Find where the given text appears and provide that cell's center as [x, y] coordinate. 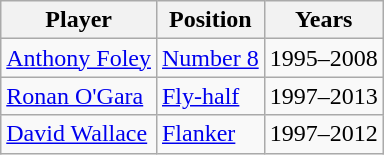
Number 8 [210, 58]
1997–2013 [324, 96]
1995–2008 [324, 58]
Years [324, 20]
Anthony Foley [79, 58]
Fly-half [210, 96]
David Wallace [79, 134]
Flanker [210, 134]
Player [79, 20]
Ronan O'Gara [79, 96]
Position [210, 20]
1997–2012 [324, 134]
